Scan for the cell matching the given text and deliver its [x, y] coordinate at center. 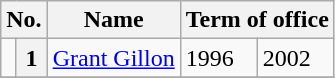
1996 [218, 58]
No. [24, 20]
1 [32, 58]
Term of office [257, 20]
2002 [296, 58]
Grant Gillon [114, 58]
Name [114, 20]
